Provide the (x, y) coordinate of the cell's center where the given text is located.  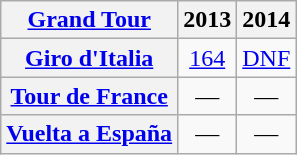
Vuelta a España (90, 134)
Tour de France (90, 96)
DNF (266, 58)
164 (208, 58)
2013 (208, 20)
Grand Tour (90, 20)
Giro d'Italia (90, 58)
2014 (266, 20)
